Scan for the cell matching the given text and deliver its [X, Y] coordinate at center. 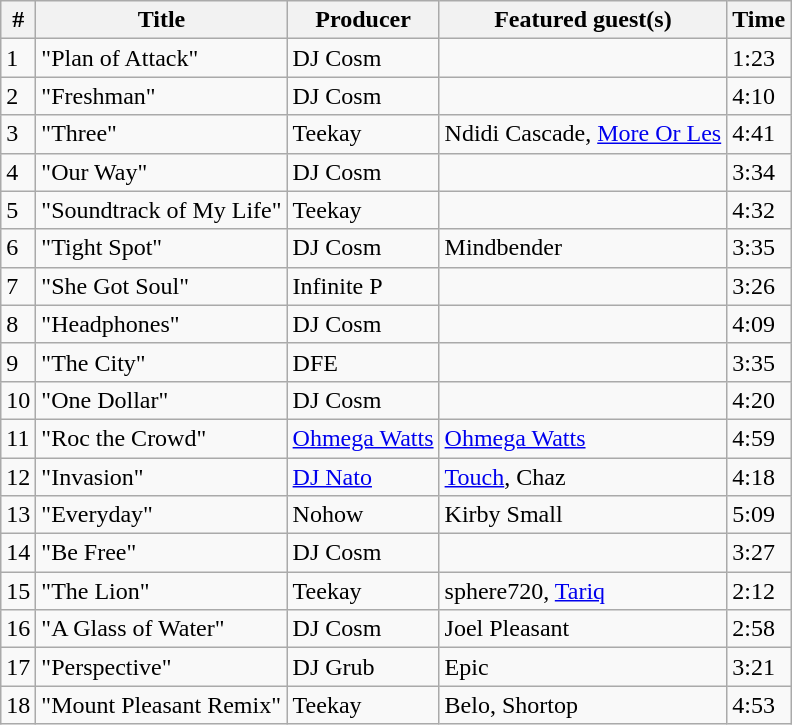
2 [18, 96]
4:41 [759, 134]
Epic [583, 667]
4:53 [759, 705]
"Plan of Attack" [162, 58]
Producer [363, 20]
"Invasion" [162, 477]
4:09 [759, 324]
17 [18, 667]
"Roc the Crowd" [162, 438]
"Tight Spot" [162, 248]
3:34 [759, 172]
DFE [363, 362]
12 [18, 477]
18 [18, 705]
4:59 [759, 438]
5 [18, 210]
Featured guest(s) [583, 20]
"Freshman" [162, 96]
Joel Pleasant [583, 629]
sphere720, Tariq [583, 591]
"She Got Soul" [162, 286]
Touch, Chaz [583, 477]
"The Lion" [162, 591]
2:58 [759, 629]
13 [18, 515]
6 [18, 248]
# [18, 20]
2:12 [759, 591]
14 [18, 553]
DJ Nato [363, 477]
"Soundtrack of My Life" [162, 210]
3:21 [759, 667]
3:26 [759, 286]
Ndidi Cascade, More Or Les [583, 134]
Infinite P [363, 286]
"Three" [162, 134]
Mindbender [583, 248]
16 [18, 629]
4:32 [759, 210]
DJ Grub [363, 667]
"One Dollar" [162, 400]
"Our Way" [162, 172]
4:10 [759, 96]
Belo, Shortop [583, 705]
10 [18, 400]
"Be Free" [162, 553]
4:18 [759, 477]
4 [18, 172]
Title [162, 20]
Kirby Small [583, 515]
7 [18, 286]
"Everyday" [162, 515]
8 [18, 324]
"Mount Pleasant Remix" [162, 705]
1:23 [759, 58]
9 [18, 362]
"The City" [162, 362]
Nohow [363, 515]
3 [18, 134]
"A Glass of Water" [162, 629]
4:20 [759, 400]
Time [759, 20]
5:09 [759, 515]
15 [18, 591]
"Headphones" [162, 324]
"Perspective" [162, 667]
1 [18, 58]
3:27 [759, 553]
11 [18, 438]
